For the text-containing cell, return its midpoint in [x, y] coordinate format. 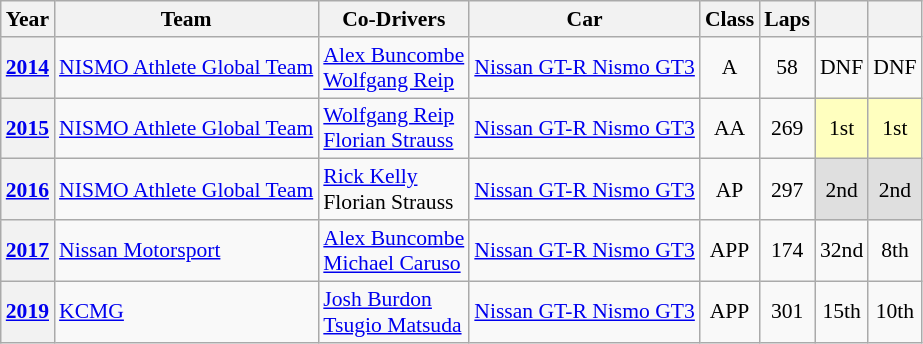
Laps [787, 19]
32nd [842, 250]
269 [787, 128]
58 [787, 68]
8th [894, 250]
297 [787, 190]
Class [730, 19]
10th [894, 312]
Wolfgang Reip Florian Strauss [394, 128]
AP [730, 190]
174 [787, 250]
15th [842, 312]
Nissan Motorsport [186, 250]
2014 [28, 68]
Alex Buncombe Michael Caruso [394, 250]
2017 [28, 250]
Josh Burdon Tsugio Matsuda [394, 312]
Year [28, 19]
AA [730, 128]
Rick Kelly Florian Strauss [394, 190]
Alex Buncombe Wolfgang Reip [394, 68]
Car [584, 19]
KCMG [186, 312]
2015 [28, 128]
2016 [28, 190]
Team [186, 19]
A [730, 68]
2019 [28, 312]
Co-Drivers [394, 19]
301 [787, 312]
